Extract the (X, Y) coordinate from the center of the cell holding the provided text.  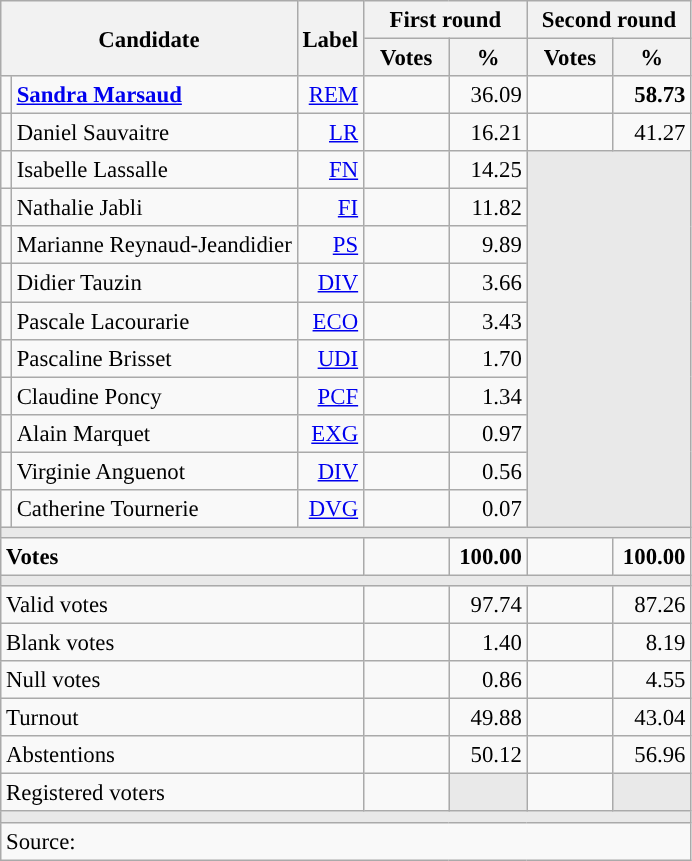
Nathalie Jabli (154, 208)
56.96 (652, 755)
PS (330, 245)
49.88 (488, 718)
50.12 (488, 755)
3.66 (488, 283)
Virginie Anguenot (154, 471)
36.09 (488, 95)
0.07 (488, 509)
97.74 (488, 605)
LR (330, 133)
Pascale Lacourarie (154, 321)
4.55 (652, 680)
1.34 (488, 396)
REM (330, 95)
Pascaline Brisset (154, 358)
UDI (330, 358)
Turnout (182, 718)
Blank votes (182, 643)
Source: (346, 841)
0.56 (488, 471)
9.89 (488, 245)
Claudine Poncy (154, 396)
Registered voters (182, 793)
87.26 (652, 605)
ECO (330, 321)
Daniel Sauvaitre (154, 133)
EXG (330, 433)
14.25 (488, 170)
First round (445, 20)
Isabelle Lassalle (154, 170)
43.04 (652, 718)
Candidate (149, 38)
Second round (609, 20)
3.43 (488, 321)
Sandra Marsaud (154, 95)
58.73 (652, 95)
0.86 (488, 680)
1.70 (488, 358)
0.97 (488, 433)
Marianne Reynaud-Jeandidier (154, 245)
1.40 (488, 643)
Alain Marquet (154, 433)
FI (330, 208)
Abstentions (182, 755)
Null votes (182, 680)
11.82 (488, 208)
Didier Tauzin (154, 283)
FN (330, 170)
41.27 (652, 133)
8.19 (652, 643)
DVG (330, 509)
16.21 (488, 133)
Label (330, 38)
Valid votes (182, 605)
PCF (330, 396)
Catherine Tournerie (154, 509)
